Determine the [X, Y] coordinate at the center of the cell enclosing the given text.  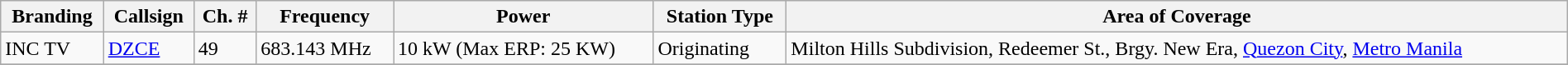
Area of Coverage [1177, 17]
Branding [52, 17]
49 [225, 48]
Power [523, 17]
Originating [719, 48]
DZCE [149, 48]
10 kW (Max ERP: 25 KW) [523, 48]
INC TV [52, 48]
Ch. # [225, 17]
683.143 MHz [325, 48]
Frequency [325, 17]
Callsign [149, 17]
Milton Hills Subdivision, Redeemer St., Brgy. New Era, Quezon City, Metro Manila [1177, 48]
Station Type [719, 17]
